Extract the [X, Y] coordinate from the center of the cell holding the provided text.  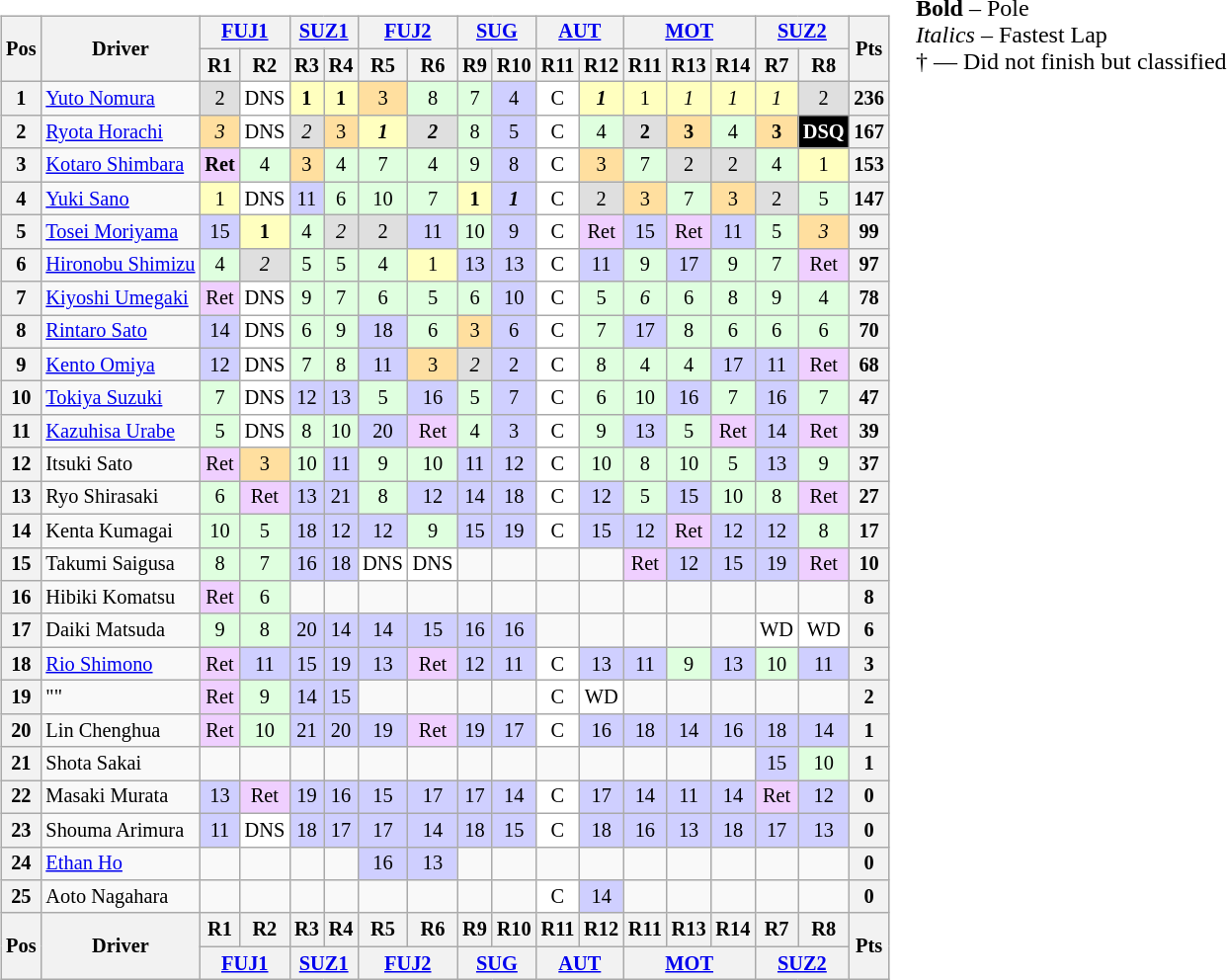
Ryota Horachi [121, 132]
Shouma Arimura [121, 830]
Rio Shimono [121, 664]
39 [869, 432]
37 [869, 464]
99 [869, 232]
Kento Omiya [121, 365]
Itsuki Sato [121, 464]
Kiyoshi Umegaki [121, 298]
24 [21, 863]
Masaki Murata [121, 797]
167 [869, 132]
Ryo Shirasaki [121, 498]
DSQ [824, 132]
47 [869, 398]
23 [21, 830]
22 [21, 797]
Tosei Moriyama [121, 232]
Kazuhisa Urabe [121, 432]
68 [869, 365]
27 [869, 498]
"" [121, 697]
Lin Chenghua [121, 730]
78 [869, 298]
Kenta Kumagai [121, 531]
Tokiya Suzuki [121, 398]
236 [869, 99]
Yuto Nomura [121, 99]
Hibiki Komatsu [121, 598]
147 [869, 199]
97 [869, 265]
Shota Sakai [121, 764]
Kotaro Shimbara [121, 165]
70 [869, 332]
Daiki Matsuda [121, 630]
Ethan Ho [121, 863]
25 [21, 897]
153 [869, 165]
Takumi Saigusa [121, 564]
Rintaro Sato [121, 332]
Hironobu Shimizu [121, 265]
Yuki Sano [121, 199]
Aoto Nagahara [121, 897]
